Locate the cell with the specified text and output its [X, Y] center coordinate. 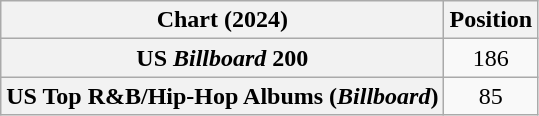
US Top R&B/Hip-Hop Albums (Billboard) [222, 96]
85 [491, 96]
Chart (2024) [222, 20]
US Billboard 200 [222, 58]
186 [491, 58]
Position [491, 20]
